Return [X, Y] of the center of cell containing provided text 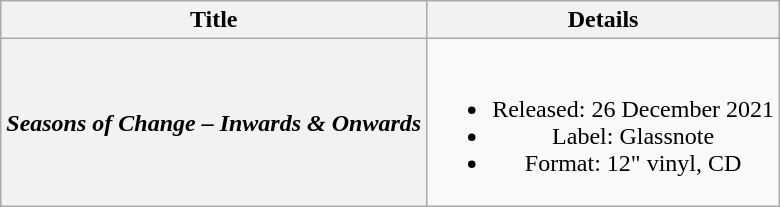
Released: 26 December 2021Label: GlassnoteFormat: 12" vinyl, CD [604, 122]
Details [604, 20]
Seasons of Change – Inwards & Onwards [214, 122]
Title [214, 20]
